Identify which cell holds the provided text, then report its (x, y) central coordinate. 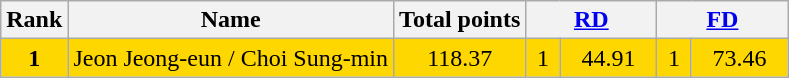
Jeon Jeong-eun / Choi Sung-min (231, 58)
73.46 (740, 58)
Total points (460, 20)
FD (722, 20)
RD (592, 20)
44.91 (608, 58)
118.37 (460, 58)
Rank (34, 20)
Name (231, 20)
